Determine the (X, Y) coordinate at the center of the cell enclosing the given text.  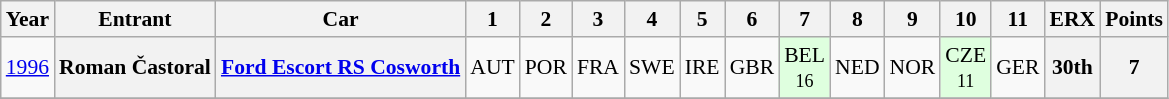
30th (1072, 68)
CZE11 (966, 68)
FRA (598, 68)
NED (857, 68)
SWE (652, 68)
IRE (702, 68)
1996 (28, 68)
Ford Escort RS Cosworth (340, 68)
Entrant (135, 19)
ERX (1072, 19)
GER (1018, 68)
1 (492, 19)
Points (1134, 19)
GBR (752, 68)
6 (752, 19)
10 (966, 19)
AUT (492, 68)
BEL16 (804, 68)
POR (546, 68)
9 (913, 19)
Year (28, 19)
4 (652, 19)
Roman Častoral (135, 68)
5 (702, 19)
8 (857, 19)
11 (1018, 19)
NOR (913, 68)
2 (546, 19)
Car (340, 19)
3 (598, 19)
